Provide the (X, Y) coordinate of the cell's center where the given text is located.  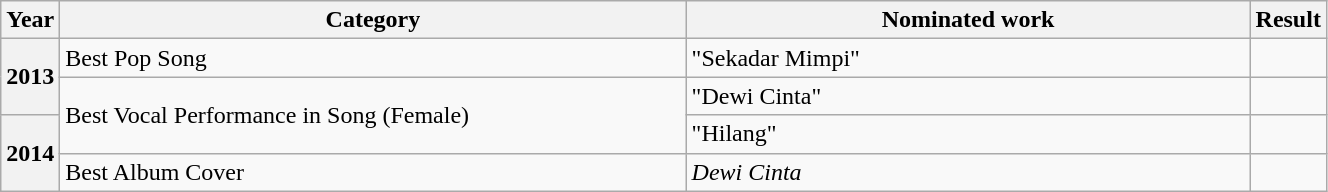
Best Vocal Performance in Song (Female) (373, 115)
"Dewi Cinta" (968, 96)
"Sekadar Mimpi" (968, 58)
2014 (30, 153)
Category (373, 20)
Year (30, 20)
Best Pop Song (373, 58)
2013 (30, 77)
"Hilang" (968, 134)
Nominated work (968, 20)
Result (1288, 20)
Dewi Cinta (968, 172)
Best Album Cover (373, 172)
